Identify which cell holds the provided text, then report its (x, y) central coordinate. 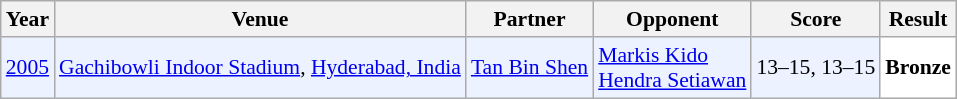
Gachibowli Indoor Stadium, Hyderabad, India (260, 68)
13–15, 13–15 (816, 68)
Score (816, 19)
Year (28, 19)
Partner (530, 19)
Bronze (918, 68)
Markis Kido Hendra Setiawan (672, 68)
Venue (260, 19)
Opponent (672, 19)
2005 (28, 68)
Tan Bin Shen (530, 68)
Result (918, 19)
